Search for the cell housing the specified text and yield its (x, y) center coordinate. 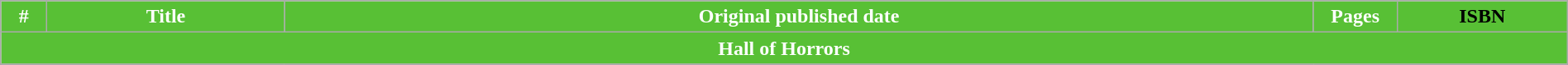
# (24, 17)
Title (165, 17)
Original published date (799, 17)
ISBN (1482, 17)
Hall of Horrors (784, 48)
Pages (1355, 17)
